Extract the [x, y] coordinate from the center of the cell holding the provided text.  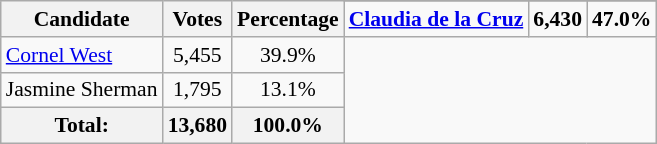
Candidate [82, 19]
Total: [82, 126]
5,455 [198, 55]
13,680 [198, 126]
6,430 [558, 19]
Votes [198, 19]
1,795 [198, 90]
13.1% [288, 90]
39.9% [288, 55]
Claudia de la Cruz [436, 19]
100.0% [288, 126]
47.0% [622, 19]
Jasmine Sherman [82, 90]
Percentage [288, 19]
Cornel West [82, 55]
